Extract the [x, y] coordinate from the center of the cell holding the provided text.  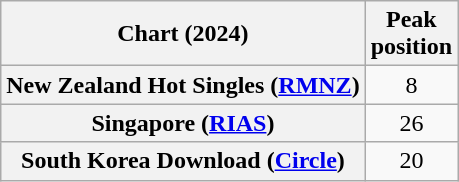
20 [411, 161]
Singapore (RIAS) [183, 123]
Chart (2024) [183, 34]
South Korea Download (Circle) [183, 161]
8 [411, 85]
26 [411, 123]
New Zealand Hot Singles (RMNZ) [183, 85]
Peakposition [411, 34]
